Capture the cell that displays the provided text and extract its (x, y) central coordinate. 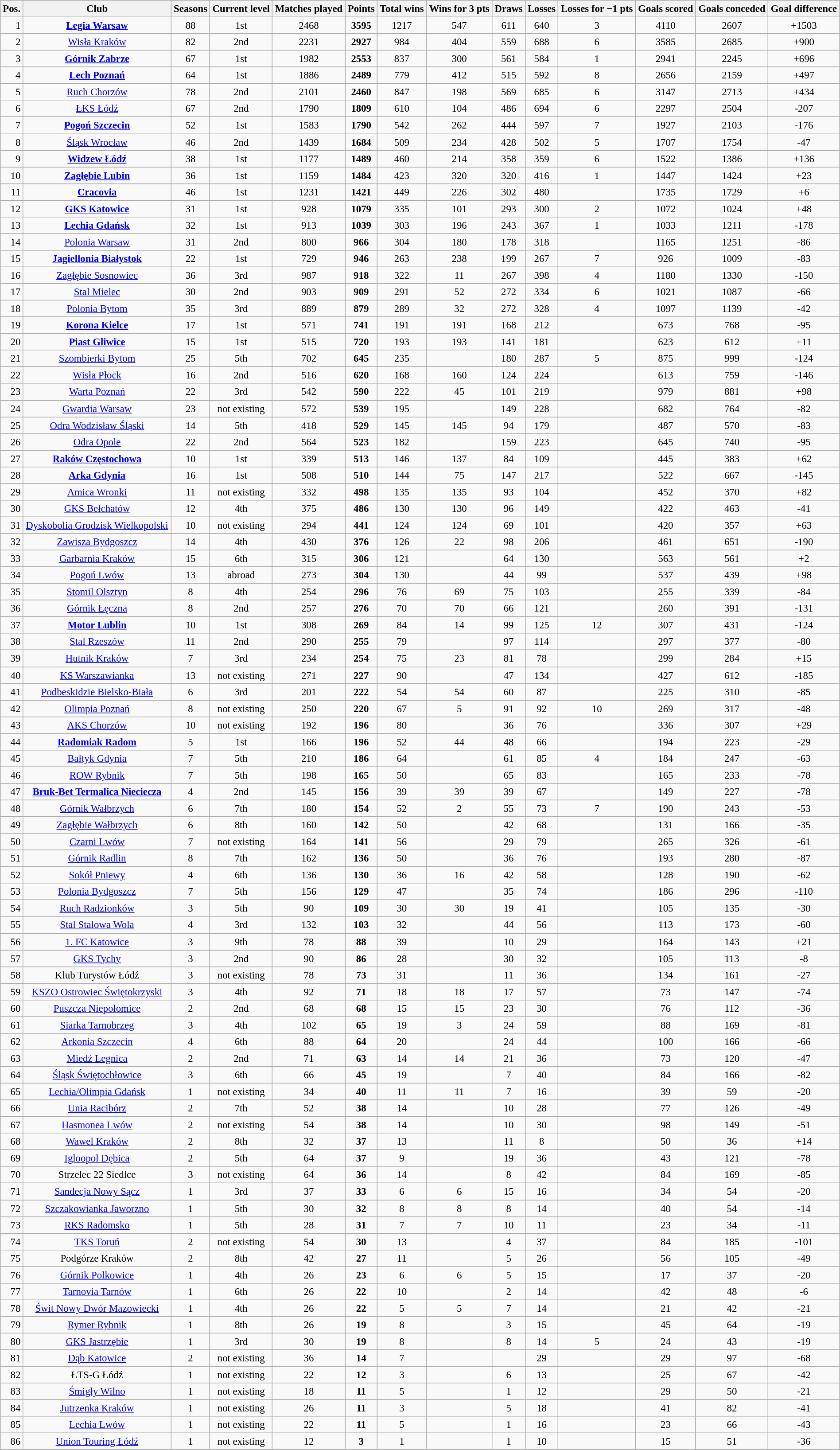
Amica Wronki (97, 492)
1024 (732, 209)
508 (309, 475)
1489 (361, 159)
3595 (361, 25)
Śląsk Świętochłowice (97, 1075)
1139 (732, 308)
297 (665, 642)
GKS Katowice (97, 209)
-11 (804, 1225)
613 (665, 375)
247 (732, 758)
210 (309, 758)
1684 (361, 142)
966 (361, 242)
1079 (361, 209)
Odra Wodzisław Śląski (97, 425)
879 (361, 308)
564 (309, 442)
498 (361, 492)
257 (309, 608)
Czarni Lwów (97, 842)
273 (309, 575)
847 (401, 92)
-68 (804, 1358)
120 (732, 1058)
Sokół Pniewy (97, 875)
+1503 (804, 25)
Tarnovia Tarnów (97, 1291)
547 (459, 25)
688 (541, 42)
1251 (732, 242)
984 (401, 42)
+14 (804, 1142)
1484 (361, 175)
293 (509, 209)
Jutrzenka Kraków (97, 1408)
GKS Bełchatów (97, 509)
Stal Mielec (97, 292)
377 (732, 642)
ŁKS Łódź (97, 109)
764 (732, 409)
129 (361, 892)
367 (541, 225)
416 (541, 175)
-145 (804, 475)
2159 (732, 75)
1231 (309, 192)
667 (732, 475)
1072 (665, 209)
398 (541, 275)
Szombierki Bytom (97, 359)
881 (732, 392)
Zagłębie Sosnowiec (97, 275)
Igloopol Dębica (97, 1158)
Szczakowianka Jaworzno (97, 1208)
+696 (804, 59)
-150 (804, 275)
559 (509, 42)
91 (509, 709)
439 (732, 575)
611 (509, 25)
-87 (804, 858)
Świt Nowy Dwór Mazowiecki (97, 1308)
Wins for 3 pts (459, 9)
431 (732, 625)
-131 (804, 608)
-61 (804, 842)
Górnik Łęczna (97, 608)
779 (401, 75)
800 (309, 242)
-63 (804, 758)
418 (309, 425)
571 (309, 325)
2231 (309, 42)
1009 (732, 259)
201 (309, 692)
2607 (732, 25)
217 (541, 475)
299 (665, 659)
461 (665, 542)
ROW Rybnik (97, 775)
3147 (665, 92)
Górnik Wałbrzych (97, 808)
-35 (804, 825)
1522 (665, 159)
315 (309, 558)
570 (732, 425)
1087 (732, 292)
326 (732, 842)
Ruch Chorzów (97, 92)
+21 (804, 942)
979 (665, 392)
Górnik Polkowice (97, 1275)
Wisła Kraków (97, 42)
875 (665, 359)
146 (401, 459)
502 (541, 142)
2103 (732, 125)
Arka Gdynia (97, 475)
GKS Jastrzębie (97, 1341)
430 (309, 542)
487 (665, 425)
+434 (804, 92)
+497 (804, 75)
Goals scored (665, 9)
2297 (665, 109)
199 (509, 259)
159 (509, 442)
233 (732, 775)
1177 (309, 159)
563 (665, 558)
1424 (732, 175)
Miedź Legnica (97, 1058)
509 (401, 142)
376 (361, 542)
391 (732, 608)
452 (665, 492)
1159 (309, 175)
Ruch Radzionków (97, 908)
308 (309, 625)
+6 (804, 192)
238 (459, 259)
-84 (804, 592)
-86 (804, 242)
584 (541, 59)
768 (732, 325)
510 (361, 475)
Raków Częstochowa (97, 459)
Zagłębie Lubin (97, 175)
370 (732, 492)
Puszcza Niepołomice (97, 1008)
abroad (241, 575)
592 (541, 75)
317 (732, 709)
KSZO Ostrowiec Świętokrzyski (97, 992)
310 (732, 692)
444 (509, 125)
Lechia/Olimpia Gdańsk (97, 1091)
620 (361, 375)
271 (309, 675)
185 (732, 1242)
2460 (361, 92)
1735 (665, 192)
359 (541, 159)
332 (309, 492)
173 (732, 925)
-62 (804, 875)
Hasmonea Lwów (97, 1125)
673 (665, 325)
1421 (361, 192)
192 (309, 725)
1886 (309, 75)
640 (541, 25)
280 (732, 858)
357 (732, 525)
-80 (804, 642)
Unia Racibórz (97, 1108)
441 (361, 525)
Wisła Płock (97, 375)
Stal Rzeszów (97, 642)
-60 (804, 925)
+29 (804, 725)
2468 (309, 25)
182 (401, 442)
322 (401, 275)
Strzelec 22 Siedlce (97, 1175)
225 (665, 692)
Motor Lublin (97, 625)
Draws (509, 9)
Zagłębie Wałbrzych (97, 825)
422 (665, 509)
383 (732, 459)
+23 (804, 175)
+15 (804, 659)
Warta Poznań (97, 392)
Lech Poznań (97, 75)
-14 (804, 1208)
2927 (361, 42)
334 (541, 292)
720 (361, 342)
1447 (665, 175)
96 (509, 509)
729 (309, 259)
516 (309, 375)
Stal Stalowa Wola (97, 925)
276 (361, 608)
513 (361, 459)
1707 (665, 142)
597 (541, 125)
1982 (309, 59)
Gwardia Warsaw (97, 409)
Goals conceded (732, 9)
Piast Gliwice (97, 342)
529 (361, 425)
420 (665, 525)
913 (309, 225)
Dyskobolia Grodzisk Wielkopolski (97, 525)
87 (541, 692)
228 (541, 409)
290 (309, 642)
Podgórze Kraków (97, 1258)
741 (361, 325)
-53 (804, 808)
999 (732, 359)
220 (361, 709)
212 (541, 325)
Lechia Gdańsk (97, 225)
Śląsk Wrocław (97, 142)
Wawel Kraków (97, 1142)
Seasons (191, 9)
303 (401, 225)
1729 (732, 192)
263 (401, 259)
214 (459, 159)
Pogoń Szczecin (97, 125)
-176 (804, 125)
Hutnik Kraków (97, 659)
+2 (804, 558)
2941 (665, 59)
179 (541, 425)
1754 (732, 142)
427 (665, 675)
131 (665, 825)
224 (541, 375)
195 (401, 409)
262 (459, 125)
161 (732, 975)
-74 (804, 992)
928 (309, 209)
428 (509, 142)
+63 (804, 525)
694 (541, 109)
449 (401, 192)
Matches played (309, 9)
702 (309, 359)
Siarka Tarnobrzeg (97, 1025)
610 (401, 109)
102 (309, 1025)
1033 (665, 225)
Losses for −1 pts (597, 9)
-8 (804, 959)
Radomiak Radom (97, 742)
Rymer Rybnik (97, 1325)
181 (541, 342)
94 (509, 425)
1039 (361, 225)
+48 (804, 209)
-101 (804, 1242)
Pos. (12, 9)
Total wins (401, 9)
1439 (309, 142)
ŁTS-G Łódź (97, 1375)
1330 (732, 275)
539 (361, 409)
2489 (361, 75)
837 (401, 59)
909 (361, 292)
+62 (804, 459)
1386 (732, 159)
987 (309, 275)
-27 (804, 975)
9th (241, 942)
-81 (804, 1025)
+11 (804, 342)
260 (665, 608)
Points (361, 9)
1021 (665, 292)
294 (309, 525)
-43 (804, 1425)
-48 (804, 709)
Górnik Zabrze (97, 59)
Legia Warsaw (97, 25)
144 (401, 475)
523 (361, 442)
Dąb Katowice (97, 1358)
Sandecja Nowy Sącz (97, 1192)
Arkonia Szczecin (97, 1042)
302 (509, 192)
137 (459, 459)
-30 (804, 908)
740 (732, 442)
KS Warszawianka (97, 675)
423 (401, 175)
Club (97, 9)
375 (309, 509)
Śmigły Wilno (97, 1392)
Losses (541, 9)
-207 (804, 109)
53 (12, 892)
178 (509, 242)
Podbeskidzie Bielsko-Biała (97, 692)
100 (665, 1042)
Górnik Radlin (97, 858)
206 (541, 542)
Zawisza Bydgoszcz (97, 542)
Klub Turystów Łódź (97, 975)
404 (459, 42)
Widzew Łódź (97, 159)
-190 (804, 542)
2101 (309, 92)
AKS Chorzów (97, 725)
114 (541, 642)
235 (401, 359)
1583 (309, 125)
463 (732, 509)
226 (459, 192)
Cracovia (97, 192)
Bruk-Bet Termalica Nieciecza (97, 792)
284 (732, 659)
Current level (241, 9)
184 (665, 758)
62 (12, 1042)
TKS Toruń (97, 1242)
623 (665, 342)
480 (541, 192)
49 (12, 825)
72 (12, 1208)
132 (309, 925)
Polonia Warsaw (97, 242)
219 (541, 392)
Bałtyk Gdynia (97, 758)
946 (361, 259)
93 (509, 492)
-110 (804, 892)
306 (361, 558)
569 (509, 92)
RKS Radomsko (97, 1225)
Garbarnia Kraków (97, 558)
522 (665, 475)
289 (401, 308)
335 (401, 209)
537 (665, 575)
2713 (732, 92)
-51 (804, 1125)
Olimpia Poznań (97, 709)
682 (665, 409)
+136 (804, 159)
358 (509, 159)
Odra Opole (97, 442)
142 (361, 825)
903 (309, 292)
2245 (732, 59)
1165 (665, 242)
4110 (665, 25)
Stomil Olsztyn (97, 592)
Polonia Bydgoszcz (97, 892)
+82 (804, 492)
+900 (804, 42)
-185 (804, 675)
651 (732, 542)
1211 (732, 225)
291 (401, 292)
143 (732, 942)
460 (401, 159)
1927 (665, 125)
128 (665, 875)
572 (309, 409)
162 (309, 858)
1217 (401, 25)
Union Touring Łódź (97, 1442)
-6 (804, 1291)
125 (541, 625)
889 (309, 308)
Lechia Lwów (97, 1425)
-29 (804, 742)
412 (459, 75)
336 (665, 725)
759 (732, 375)
918 (361, 275)
318 (541, 242)
265 (665, 842)
590 (361, 392)
-146 (804, 375)
1180 (665, 275)
2685 (732, 42)
287 (541, 359)
1. FC Katowice (97, 942)
328 (541, 308)
2656 (665, 75)
Polonia Bytom (97, 308)
2553 (361, 59)
-178 (804, 225)
Pogoń Lwów (97, 575)
1809 (361, 109)
Goal difference (804, 9)
112 (732, 1008)
1097 (665, 308)
2504 (732, 109)
250 (309, 709)
154 (361, 808)
Korona Kielce (97, 325)
3585 (665, 42)
926 (665, 259)
Jagiellonia Białystok (97, 259)
445 (665, 459)
685 (541, 92)
GKS Tychy (97, 959)
194 (665, 742)
